Find where the given text appears and provide that cell's center as [X, Y] coordinate. 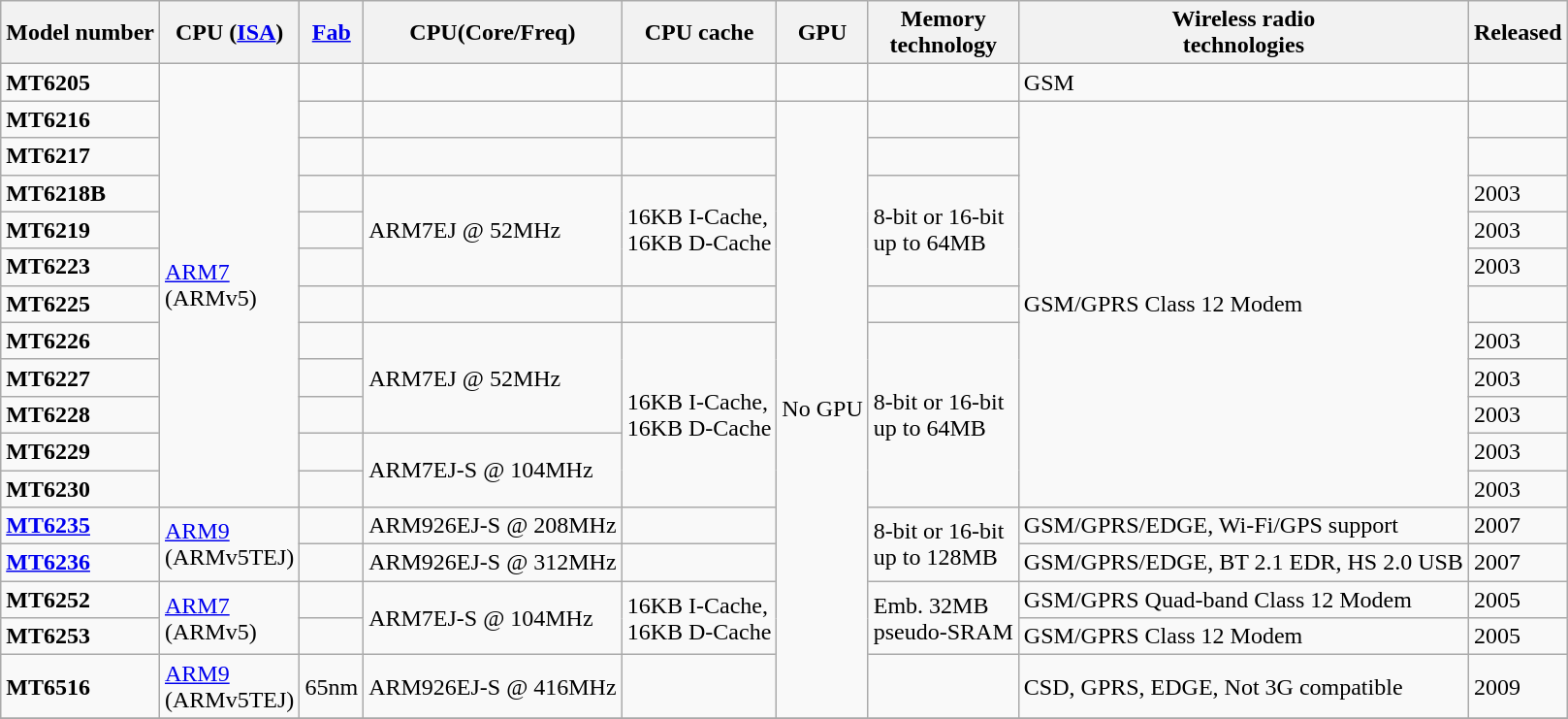
MT6225 [80, 304]
ARM926EJ-S @ 312MHz [493, 563]
MT6235 [80, 526]
MT6252 [80, 600]
MT6217 [80, 156]
ARM926EJ-S @ 208MHz [493, 526]
GSM/GPRS Quad-band Class 12 Modem [1243, 600]
No GPU [822, 409]
Wireless radio technologies [1243, 33]
2009 [1518, 687]
MT6226 [80, 341]
MT6223 [80, 267]
MT6218B [80, 193]
MT6253 [80, 637]
Model number [80, 33]
CPU cache [699, 33]
Released [1518, 33]
MT6227 [80, 377]
MT6229 [80, 451]
MT6219 [80, 230]
Emb. 32MB pseudo-SRAM [943, 618]
MT6236 [80, 563]
GSM/GPRS/EDGE, BT 2.1 EDR, HS 2.0 USB [1243, 563]
GPU [822, 33]
MT6216 [80, 119]
MT6205 [80, 82]
CPU(Core/Freq) [493, 33]
MT6230 [80, 488]
65nm [332, 687]
GSM/GPRS/EDGE, Wi-Fi/GPS support [1243, 526]
CPU (ISA) [229, 33]
ARM926EJ-S @ 416MHz [493, 687]
MT6228 [80, 414]
8-bit or 16-bit up to 128MB [943, 544]
Fab [332, 33]
GSM [1243, 82]
CSD, GPRS, EDGE, Not 3G compatible [1243, 687]
MT6516 [80, 687]
Memory technology [943, 33]
